For the text-containing cell, return its midpoint in [x, y] coordinate format. 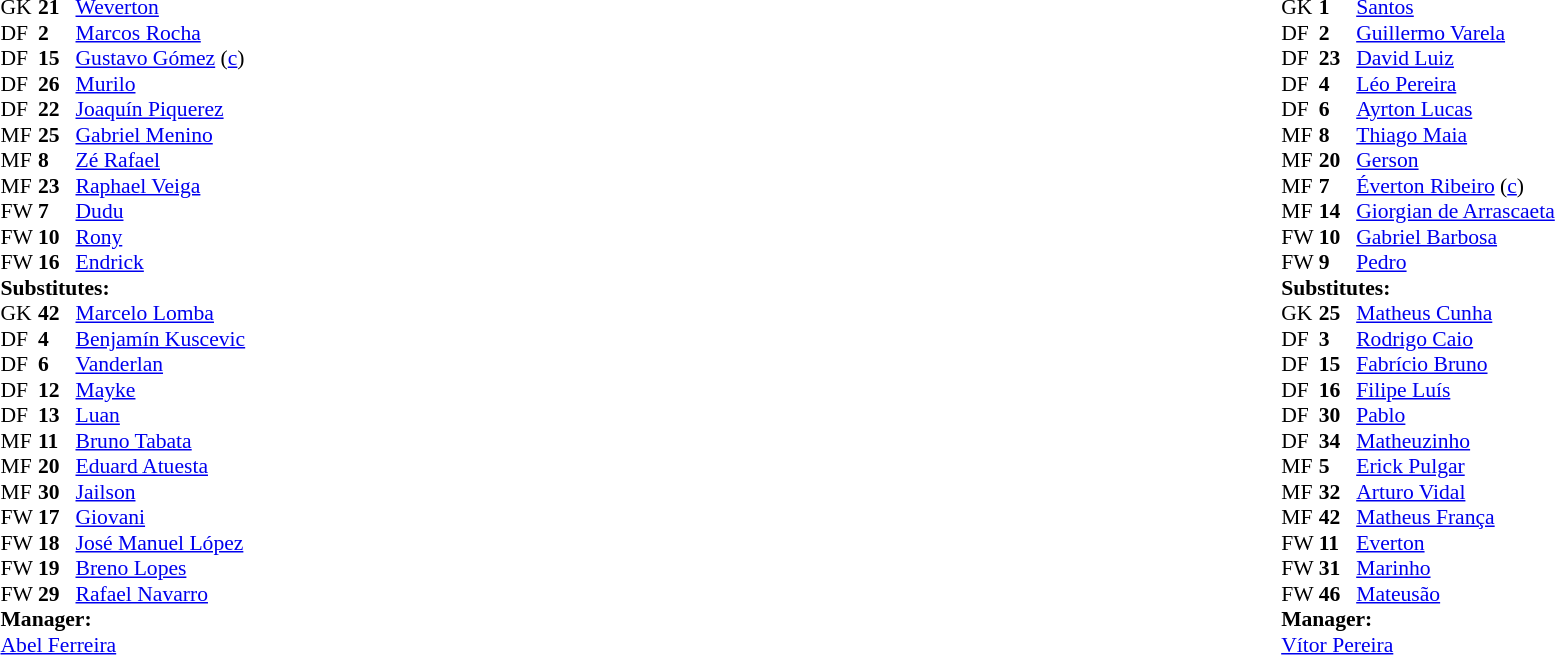
14 [1338, 211]
Raphael Veiga [161, 186]
Filipe Luís [1456, 390]
Bruno Tabata [161, 441]
Gerson [1456, 161]
46 [1338, 594]
Éverton Ribeiro (c) [1456, 186]
David Luiz [1456, 59]
Vanderlan [161, 365]
5 [1338, 467]
Matheus Cunha [1456, 313]
Arturo Vidal [1456, 492]
Eduard Atuesta [161, 467]
Zé Rafael [161, 161]
12 [57, 390]
Gabriel Menino [161, 135]
31 [1338, 569]
Rafael Navarro [161, 594]
Gabriel Barbosa [1456, 237]
18 [57, 543]
Mayke [161, 390]
Marcelo Lomba [161, 313]
19 [57, 569]
Jailson [161, 492]
Giorgian de Arrascaeta [1456, 211]
Thiago Maia [1456, 135]
26 [57, 84]
9 [1338, 263]
32 [1338, 492]
Matheus França [1456, 517]
Giovani [161, 517]
Pedro [1456, 263]
Rony [161, 237]
José Manuel López [161, 543]
Gustavo Gómez (c) [161, 59]
Everton [1456, 543]
Luan [161, 415]
17 [57, 517]
Dudu [161, 211]
Breno Lopes [161, 569]
Matheuzinho [1456, 441]
Endrick [161, 263]
Benjamín Kuscevic [161, 339]
Léo Pereira [1456, 84]
Guillermo Varela [1456, 33]
Ayrton Lucas [1456, 109]
Pablo [1456, 415]
34 [1338, 441]
Marcos Rocha [161, 33]
Rodrigo Caio [1456, 339]
3 [1338, 339]
Joaquín Piquerez [161, 109]
Erick Pulgar [1456, 467]
13 [57, 415]
Mateusão [1456, 594]
Fabrício Bruno [1456, 365]
29 [57, 594]
Murilo [161, 84]
22 [57, 109]
Marinho [1456, 569]
